Locate the cell with the specified text and output its [X, Y] center coordinate. 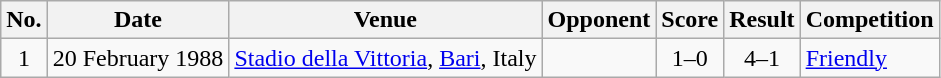
Opponent [599, 20]
Date [138, 20]
Competition [870, 20]
1–0 [690, 58]
Stadio della Vittoria, Bari, Italy [386, 58]
20 February 1988 [138, 58]
Score [690, 20]
4–1 [762, 58]
1 [24, 58]
Venue [386, 20]
Result [762, 20]
No. [24, 20]
Friendly [870, 58]
